From the cell containing the given text, extract its center point as [x, y] coordinate. 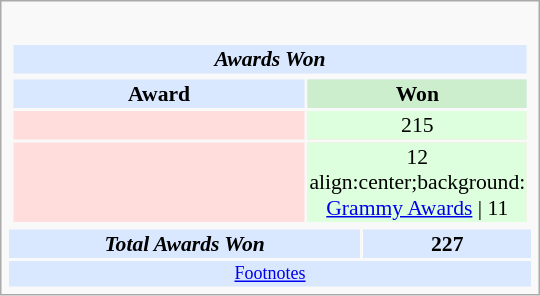
227 [447, 243]
Total Awards Won [185, 243]
Awards Won Award Won 215 12align:center;background: Grammy Awards | 11 [270, 121]
215 [418, 125]
Awards Won [270, 59]
Award [159, 93]
Won [418, 93]
Footnotes [270, 274]
12align:center;background: Grammy Awards | 11 [418, 182]
